Identify which cell holds the provided text, then report its (x, y) central coordinate. 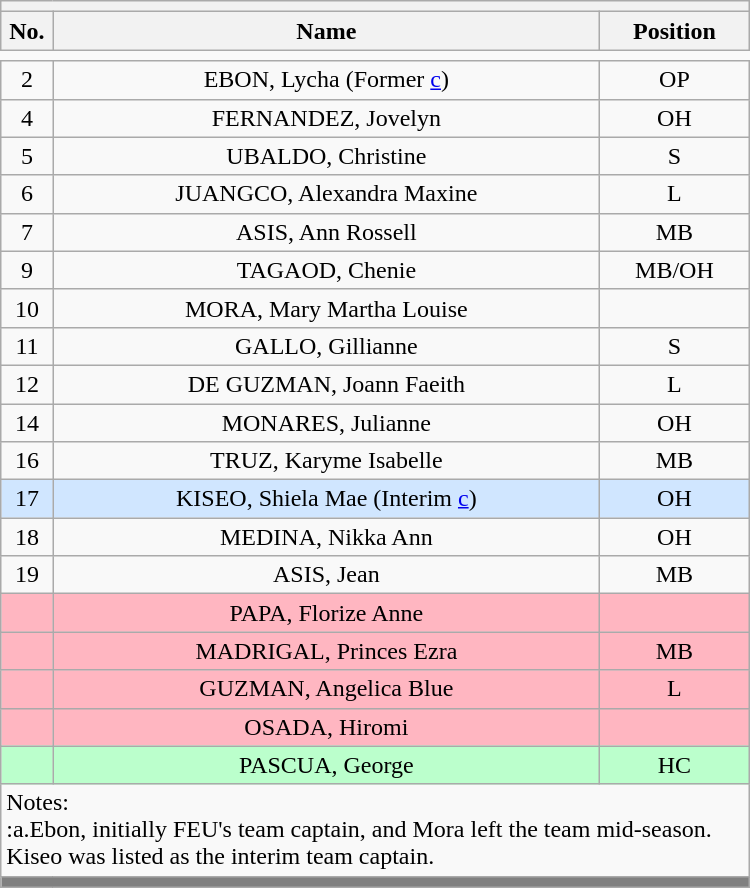
TRUZ, Karyme Isabelle (326, 461)
7 (27, 232)
GALLO, Gillianne (326, 346)
MB/OH (675, 270)
11 (27, 346)
JUANGCO, Alexandra Maxine (326, 194)
HC (675, 765)
TAGAOD, Chenie (326, 270)
12 (27, 384)
19 (27, 575)
Name (326, 31)
MEDINA, Nikka Ann (326, 537)
9 (27, 270)
PAPA, Florize Anne (326, 613)
UBALDO, Christine (326, 156)
6 (27, 194)
ASIS, Jean (326, 575)
FERNANDEZ, Jovelyn (326, 118)
14 (27, 423)
KISEO, Shiela Mae (Interim c) (326, 499)
EBON, Lycha (Former c) (326, 80)
MADRIGAL, Princes Ezra (326, 651)
10 (27, 308)
Notes::a.Ebon, initially FEU's team captain, and Mora left the team mid-season. Kiseo was listed as the interim team captain. (375, 830)
16 (27, 461)
GUZMAN, Angelica Blue (326, 689)
17 (27, 499)
4 (27, 118)
ASIS, Ann Rossell (326, 232)
MORA, Mary Martha Louise (326, 308)
PASCUA, George (326, 765)
OSADA, Hiromi (326, 727)
Position (675, 31)
18 (27, 537)
No. (27, 31)
DE GUZMAN, Joann Faeith (326, 384)
5 (27, 156)
MONARES, Julianne (326, 423)
OP (675, 80)
2 (27, 80)
